Search for the cell housing the specified text and yield its [x, y] center coordinate. 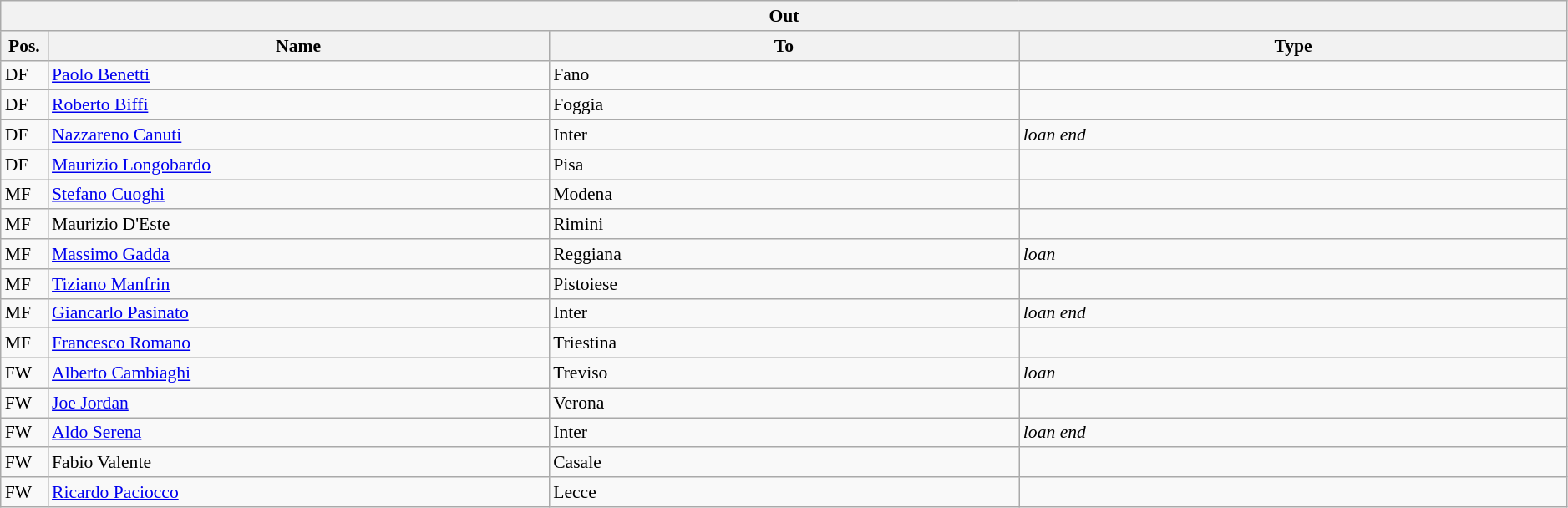
Pos. [24, 46]
Lecce [784, 492]
Giancarlo Pasinato [298, 313]
To [784, 46]
Aldo Serena [298, 433]
Pisa [784, 165]
Fano [784, 75]
Treviso [784, 373]
Massimo Gadda [298, 254]
Roberto Biffi [298, 105]
Maurizio D'Este [298, 225]
Reggiana [784, 254]
Paolo Benetti [298, 75]
Alberto Cambiaghi [298, 373]
Joe Jordan [298, 403]
Pistoiese [784, 284]
Triestina [784, 343]
Stefano Cuoghi [298, 195]
Maurizio Longobardo [298, 165]
Nazzareno Canuti [298, 135]
Verona [784, 403]
Tiziano Manfrin [298, 284]
Modena [784, 195]
Rimini [784, 225]
Fabio Valente [298, 463]
Ricardo Paciocco [298, 492]
Type [1293, 46]
Name [298, 46]
Foggia [784, 105]
Out [784, 16]
Francesco Romano [298, 343]
Casale [784, 463]
